Identify which cell holds the provided text, then report its [x, y] central coordinate. 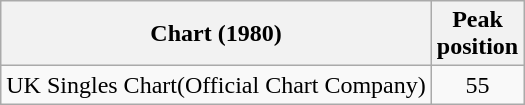
55 [477, 85]
UK Singles Chart(Official Chart Company) [216, 85]
Peakposition [477, 34]
Chart (1980) [216, 34]
